Pinpoint the cell where the given text exists, returning its [X, Y] midpoint coordinate. 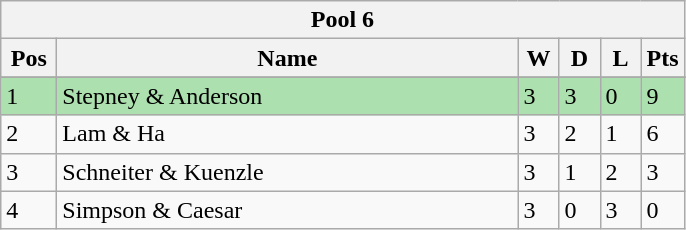
6 [662, 134]
Stepney & Anderson [288, 96]
D [580, 58]
Pts [662, 58]
Name [288, 58]
9 [662, 96]
Pool 6 [342, 20]
Simpson & Caesar [288, 210]
Schneiter & Kuenzle [288, 172]
Pos [29, 58]
Lam & Ha [288, 134]
L [620, 58]
4 [29, 210]
W [538, 58]
